For the text-containing cell, return its midpoint in (X, Y) coordinate format. 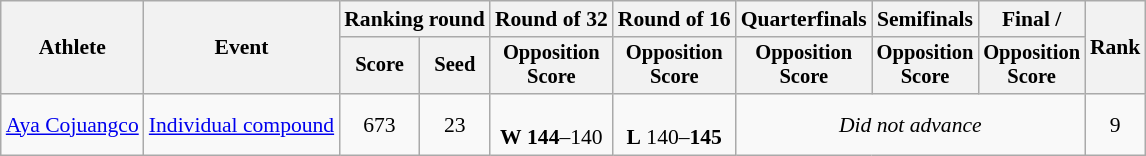
Round of 32 (552, 19)
9 (1116, 124)
Rank (1116, 48)
Round of 16 (674, 19)
Athlete (72, 48)
Event (242, 48)
Semifinals (926, 19)
Final / (1032, 19)
Individual compound (242, 124)
Aya Cojuangco (72, 124)
Seed (455, 66)
W 144–140 (552, 124)
Ranking round (414, 19)
673 (380, 124)
Did not advance (910, 124)
L 140–145 (674, 124)
23 (455, 124)
Score (380, 66)
Quarterfinals (804, 19)
